Return [X, Y] of the center of cell containing provided text 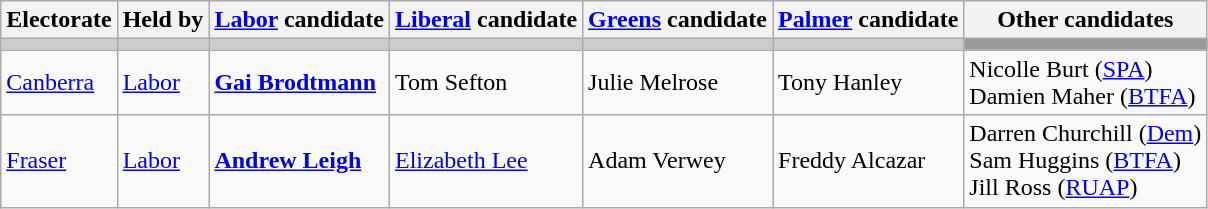
Gai Brodtmann [300, 82]
Other candidates [1086, 20]
Electorate [59, 20]
Canberra [59, 82]
Julie Melrose [678, 82]
Greens candidate [678, 20]
Tony Hanley [868, 82]
Nicolle Burt (SPA) Damien Maher (BTFA) [1086, 82]
Liberal candidate [486, 20]
Fraser [59, 161]
Labor candidate [300, 20]
Darren Churchill (Dem) Sam Huggins (BTFA) Jill Ross (RUAP) [1086, 161]
Adam Verwey [678, 161]
Elizabeth Lee [486, 161]
Palmer candidate [868, 20]
Andrew Leigh [300, 161]
Freddy Alcazar [868, 161]
Tom Sefton [486, 82]
Held by [163, 20]
